For the text-containing cell, return its midpoint in (X, Y) coordinate format. 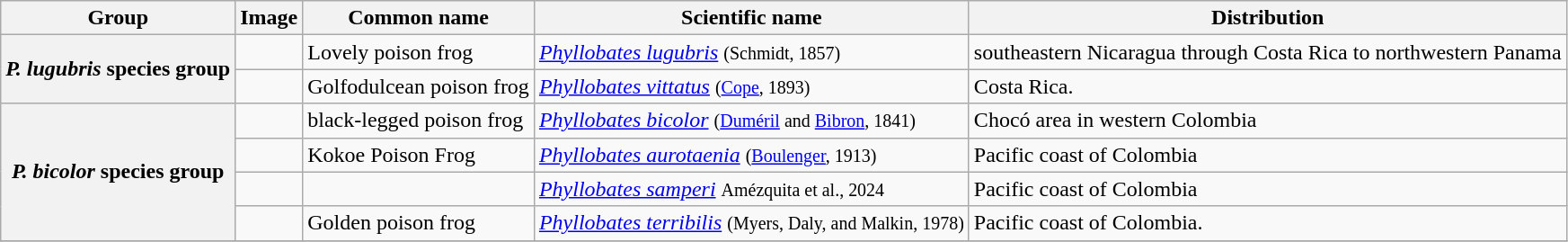
Chocó area in western Colombia (1267, 121)
southeastern Nicaragua through Costa Rica to northwestern Panama (1267, 52)
Phyllobates lugubris (Schmidt, 1857) (751, 52)
Kokoe Poison Frog (419, 155)
Scientific name (751, 18)
Common name (419, 18)
Distribution (1267, 18)
black-legged poison frog (419, 121)
Costa Rica. (1267, 86)
Phyllobates aurotaenia (Boulenger, 1913) (751, 155)
Pacific coast of Colombia. (1267, 223)
Image (270, 18)
Phyllobates samperi Amézquita et al., 2024 (751, 189)
Phyllobates vittatus (Cope, 1893) (751, 86)
Phyllobates bicolor (Duméril and Bibron, 1841) (751, 121)
P. bicolor species group (119, 172)
Lovely poison frog (419, 52)
Golden poison frog (419, 223)
P. lugubris species group (119, 69)
Group (119, 18)
Golfodulcean poison frog (419, 86)
Phyllobates terribilis (Myers, Daly, and Malkin, 1978) (751, 223)
